Capture the cell that displays the provided text and extract its [X, Y] central coordinate. 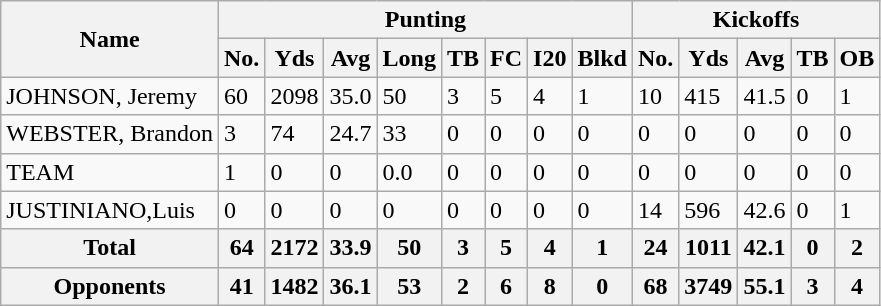
55.1 [764, 286]
74 [294, 134]
0.0 [409, 172]
14 [655, 210]
8 [550, 286]
I20 [550, 58]
10 [655, 96]
OB [857, 58]
42.1 [764, 248]
53 [409, 286]
596 [708, 210]
JUSTINIANO,Luis [110, 210]
64 [241, 248]
Name [110, 39]
2098 [294, 96]
33.9 [350, 248]
41.5 [764, 96]
33 [409, 134]
TEAM [110, 172]
35.0 [350, 96]
Punting [425, 20]
415 [708, 96]
24.7 [350, 134]
60 [241, 96]
2172 [294, 248]
FC [506, 58]
68 [655, 286]
41 [241, 286]
42.6 [764, 210]
36.1 [350, 286]
24 [655, 248]
Opponents [110, 286]
Long [409, 58]
1011 [708, 248]
6 [506, 286]
Kickoffs [756, 20]
1482 [294, 286]
3749 [708, 286]
Blkd [602, 58]
WEBSTER, Brandon [110, 134]
JOHNSON, Jeremy [110, 96]
Total [110, 248]
